Capture the cell that displays the provided text and extract its (X, Y) central coordinate. 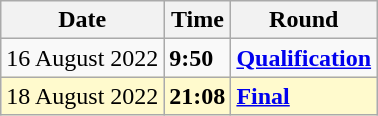
Qualification (304, 58)
9:50 (198, 58)
18 August 2022 (82, 96)
Final (304, 96)
Date (82, 20)
Time (198, 20)
21:08 (198, 96)
16 August 2022 (82, 58)
Round (304, 20)
